Extract the (X, Y) coordinate from the center of the cell holding the provided text.  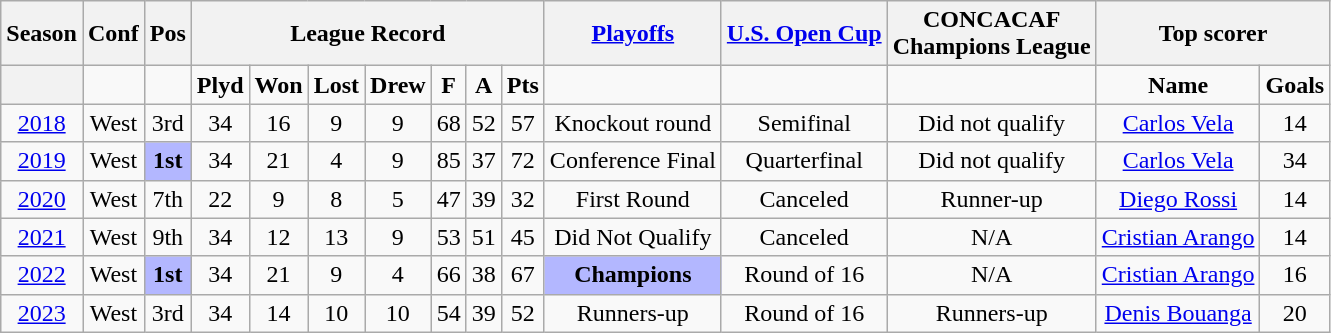
F (448, 85)
7th (168, 199)
Name (1178, 85)
53 (448, 237)
37 (484, 161)
9th (168, 237)
38 (484, 275)
Pts (522, 85)
Diego Rossi (1178, 199)
45 (522, 237)
12 (278, 237)
2022 (42, 275)
47 (448, 199)
Champions (632, 275)
First Round (632, 199)
2018 (42, 123)
Won (278, 85)
66 (448, 275)
A (484, 85)
22 (220, 199)
U.S. Open Cup (804, 34)
2021 (42, 237)
Goals (1295, 85)
54 (448, 313)
68 (448, 123)
Runner-up (992, 199)
2023 (42, 313)
Conference Final (632, 161)
2019 (42, 161)
CONCACAF Champions League (992, 34)
Conf (113, 34)
67 (522, 275)
2020 (42, 199)
Knockout round (632, 123)
League Record (368, 34)
Denis Bouanga (1178, 313)
Top scorer (1212, 34)
Semifinal (804, 123)
72 (522, 161)
20 (1295, 313)
Season (42, 34)
Did Not Qualify (632, 237)
51 (484, 237)
5 (398, 199)
Lost (336, 85)
Pos (168, 34)
Drew (398, 85)
Playoffs (632, 34)
85 (448, 161)
13 (336, 237)
Plyd (220, 85)
32 (522, 199)
57 (522, 123)
8 (336, 199)
Quarterfinal (804, 161)
